Search for the cell housing the specified text and yield its [X, Y] center coordinate. 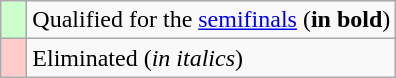
Eliminated (in italics) [212, 58]
Qualified for the semifinals (in bold) [212, 20]
